Search for the cell housing the specified text and yield its [X, Y] center coordinate. 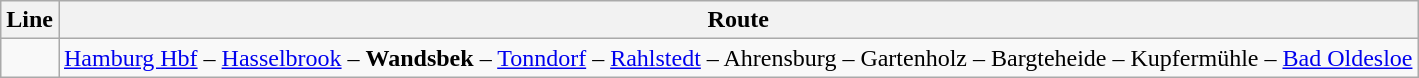
Route [738, 20]
Hamburg Hbf – Hasselbrook – Wandsbek – Tonndorf – Rahlstedt – Ahrensburg – Gartenholz – Bargteheide – Kupfermühle – Bad Oldesloe [738, 58]
Line [30, 20]
